From the cell containing the given text, extract its center point as [X, Y] coordinate. 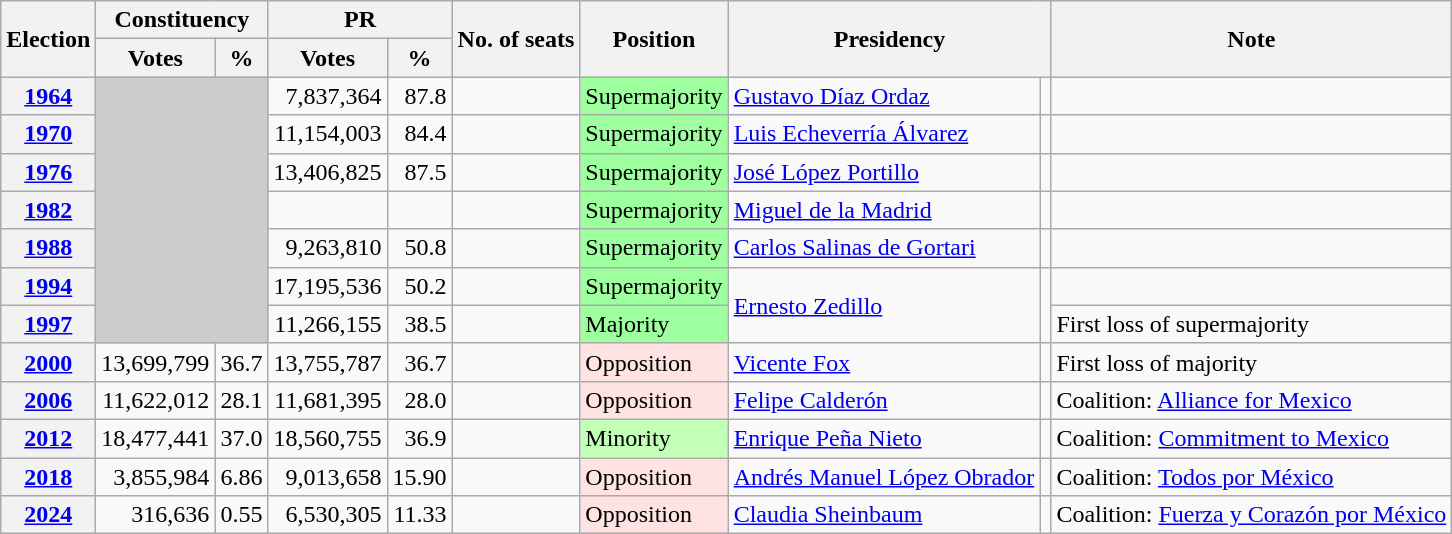
11,154,003 [328, 134]
Majority [654, 324]
Felipe Calderón [884, 400]
Vicente Fox [884, 362]
11,266,155 [328, 324]
18,560,755 [328, 438]
9,263,810 [328, 248]
José López Portillo [884, 172]
Ernesto Zedillo [884, 305]
1964 [48, 96]
First loss of supermajority [1252, 324]
36.9 [420, 438]
2006 [48, 400]
87.5 [420, 172]
50.2 [420, 286]
Coalition: Fuerza y Corazón por México [1252, 515]
Carlos Salinas de Gortari [884, 248]
1988 [48, 248]
Note [1252, 39]
15.90 [420, 477]
2018 [48, 477]
Coalition: Commitment to Mexico [1252, 438]
13,755,787 [328, 362]
First loss of majority [1252, 362]
1982 [48, 210]
Coalition: Todos por México [1252, 477]
2000 [48, 362]
316,636 [156, 515]
13,406,825 [328, 172]
Minority [654, 438]
18,477,441 [156, 438]
Luis Echeverría Álvarez [884, 134]
1994 [48, 286]
87.8 [420, 96]
13,699,799 [156, 362]
6,530,305 [328, 515]
Election [48, 39]
No. of seats [516, 39]
11.33 [420, 515]
84.4 [420, 134]
Gustavo Díaz Ordaz [884, 96]
1970 [48, 134]
11,681,395 [328, 400]
PR [360, 20]
Andrés Manuel López Obrador [884, 477]
11,622,012 [156, 400]
0.55 [242, 515]
Presidency [890, 39]
Coalition: Alliance for Mexico [1252, 400]
2024 [48, 515]
50.8 [420, 248]
Position [654, 39]
Constituency [182, 20]
1997 [48, 324]
17,195,536 [328, 286]
28.1 [242, 400]
1976 [48, 172]
9,013,658 [328, 477]
Claudia Sheinbaum [884, 515]
Miguel de la Madrid [884, 210]
6.86 [242, 477]
38.5 [420, 324]
3,855,984 [156, 477]
2012 [48, 438]
37.0 [242, 438]
28.0 [420, 400]
Enrique Peña Nieto [884, 438]
7,837,364 [328, 96]
